Return [x, y] of the center of cell containing provided text 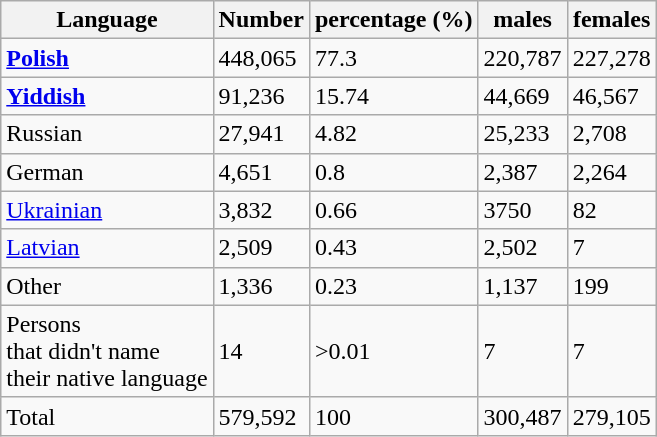
25,233 [522, 134]
Persons that didn't name their native language [107, 351]
Total [107, 416]
1,336 [261, 286]
2,502 [522, 248]
females [612, 20]
Yiddish [107, 96]
199 [612, 286]
227,278 [612, 58]
300,487 [522, 416]
Ukrainian [107, 210]
4,651 [261, 172]
77.3 [394, 58]
Russian [107, 134]
44,669 [522, 96]
220,787 [522, 58]
percentage (%) [394, 20]
579,592 [261, 416]
2,264 [612, 172]
0.23 [394, 286]
Number [261, 20]
0.43 [394, 248]
46,567 [612, 96]
279,105 [612, 416]
2,509 [261, 248]
27,941 [261, 134]
100 [394, 416]
14 [261, 351]
German [107, 172]
>0.01 [394, 351]
males [522, 20]
0.8 [394, 172]
448,065 [261, 58]
Latvian [107, 248]
4.82 [394, 134]
Language [107, 20]
3750 [522, 210]
0.66 [394, 210]
82 [612, 210]
2,708 [612, 134]
Polish [107, 58]
91,236 [261, 96]
1,137 [522, 286]
2,387 [522, 172]
Other [107, 286]
15.74 [394, 96]
3,832 [261, 210]
